Output the [x, y] coordinate of the center of the cell containing the given text.  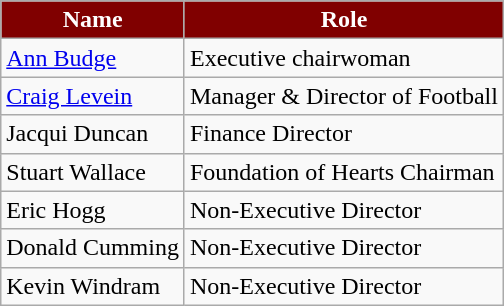
Kevin Windram [93, 286]
Finance Director [344, 134]
Role [344, 20]
Manager & Director of Football [344, 96]
Jacqui Duncan [93, 134]
Stuart Wallace [93, 172]
Craig Levein [93, 96]
Foundation of Hearts Chairman [344, 172]
Ann Budge [93, 58]
Eric Hogg [93, 210]
Name [93, 20]
Donald Cumming [93, 248]
Executive chairwoman [344, 58]
